Detect which cell encompasses the target text, then output its (X, Y) center coordinate. 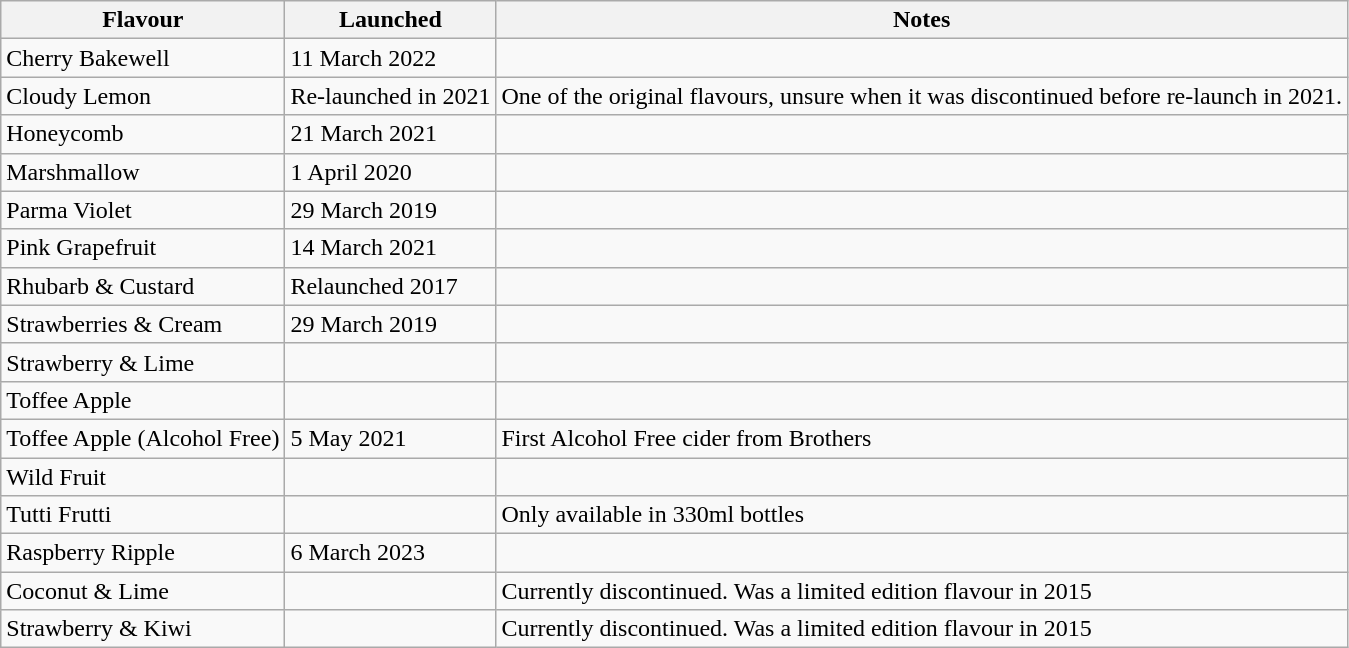
Strawberries & Cream (143, 324)
Toffee Apple (143, 400)
6 March 2023 (390, 553)
Parma Violet (143, 210)
First Alcohol Free cider from Brothers (922, 438)
21 March 2021 (390, 134)
Relaunched 2017 (390, 286)
5 May 2021 (390, 438)
Toffee Apple (Alcohol Free) (143, 438)
Notes (922, 20)
Re-launched in 2021 (390, 96)
1 April 2020 (390, 172)
Flavour (143, 20)
Tutti Frutti (143, 515)
14 March 2021 (390, 248)
Cloudy Lemon (143, 96)
Coconut & Lime (143, 591)
Honeycomb (143, 134)
Rhubarb & Custard (143, 286)
One of the original flavours, unsure when it was discontinued before re-launch in 2021. (922, 96)
Wild Fruit (143, 477)
Raspberry Ripple (143, 553)
Cherry Bakewell (143, 58)
Pink Grapefruit (143, 248)
11 March 2022 (390, 58)
Only available in 330ml bottles (922, 515)
Marshmallow (143, 172)
Strawberry & Kiwi (143, 629)
Launched (390, 20)
Strawberry & Lime (143, 362)
